Locate the cell with the specified text and output its (x, y) center coordinate. 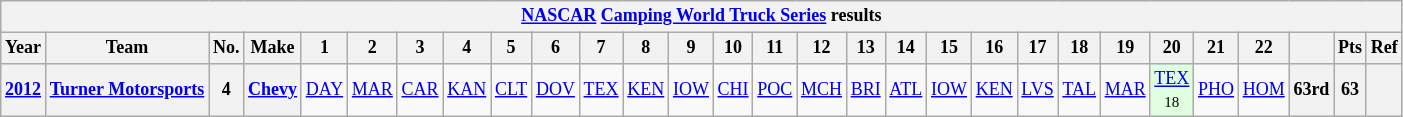
No. (226, 48)
PHO (1216, 90)
15 (950, 48)
11 (775, 48)
63 (1350, 90)
Turner Motorsports (126, 90)
3 (420, 48)
Team (126, 48)
17 (1038, 48)
KAN (467, 90)
13 (866, 48)
8 (646, 48)
9 (692, 48)
18 (1079, 48)
63rd (1312, 90)
12 (822, 48)
10 (733, 48)
14 (906, 48)
POC (775, 90)
ATL (906, 90)
16 (994, 48)
2012 (24, 90)
HOM (1264, 90)
Ref (1384, 48)
22 (1264, 48)
TEX (601, 90)
CHI (733, 90)
20 (1172, 48)
7 (601, 48)
DOV (556, 90)
BRI (866, 90)
TAL (1079, 90)
1 (324, 48)
CLT (512, 90)
TEX18 (1172, 90)
LVS (1038, 90)
21 (1216, 48)
DAY (324, 90)
Make (273, 48)
6 (556, 48)
Year (24, 48)
Pts (1350, 48)
5 (512, 48)
NASCAR Camping World Truck Series results (702, 16)
CAR (420, 90)
2 (372, 48)
MCH (822, 90)
19 (1125, 48)
Chevy (273, 90)
